Pinpoint the cell where the given text exists, returning its [x, y] midpoint coordinate. 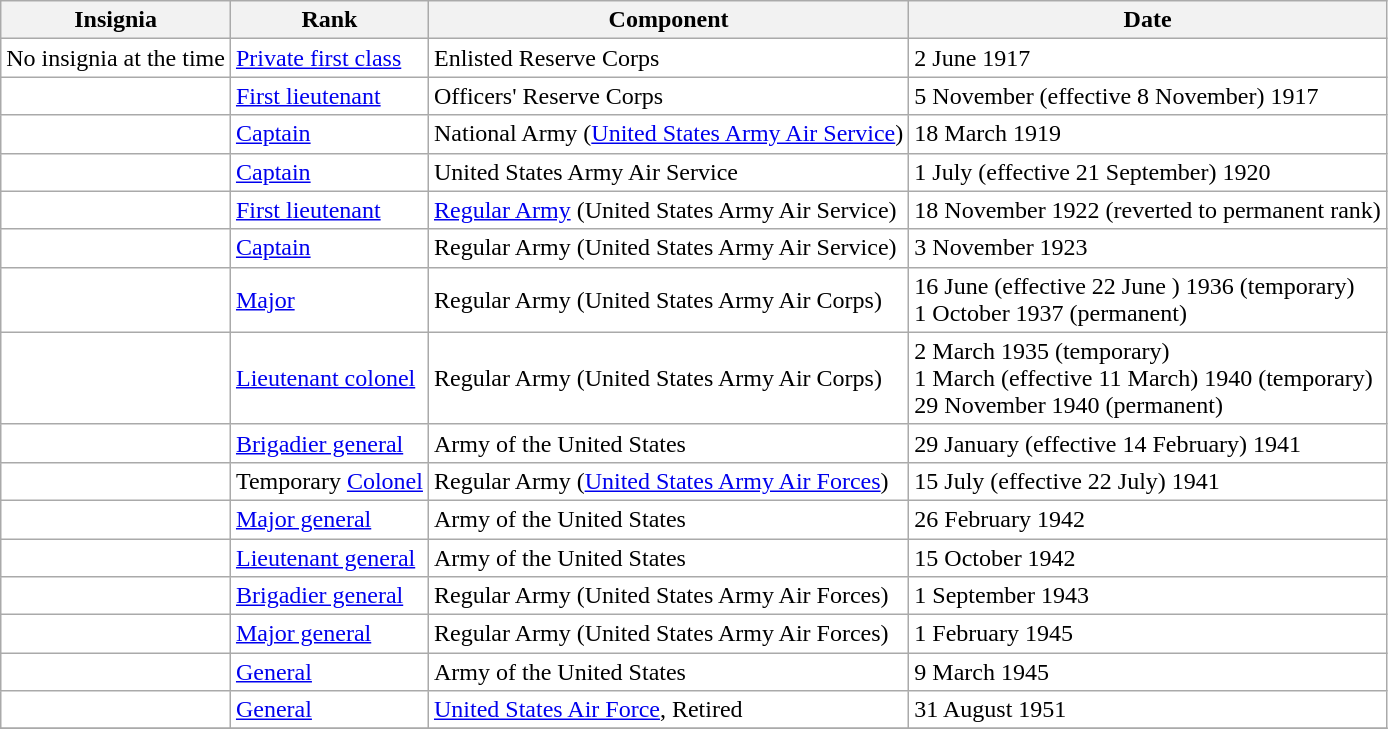
United States Air Force, Retired [668, 710]
Major [329, 300]
Component [668, 20]
3 November 1923 [1148, 248]
National Army (United States Army Air Service) [668, 134]
Private first class [329, 58]
2 March 1935 (temporary)1 March (effective 11 March) 1940 (temporary)29 November 1940 (permanent) [1148, 378]
1 July (effective 21 September) 1920 [1148, 172]
Date [1148, 20]
United States Army Air Service [668, 172]
26 February 1942 [1148, 519]
18 March 1919 [1148, 134]
31 August 1951 [1148, 710]
15 July (effective 22 July) 1941 [1148, 481]
5 November (effective 8 November) 1917 [1148, 96]
Enlisted Reserve Corps [668, 58]
1 September 1943 [1148, 596]
9 March 1945 [1148, 672]
15 October 1942 [1148, 557]
29 January (effective 14 February) 1941 [1148, 443]
16 June (effective 22 June ) 1936 (temporary)1 October 1937 (permanent) [1148, 300]
2 June 1917 [1148, 58]
Temporary Colonel [329, 481]
No insignia at the time [116, 58]
1 February 1945 [1148, 634]
Rank [329, 20]
18 November 1922 (reverted to permanent rank) [1148, 210]
Lieutenant general [329, 557]
Insignia [116, 20]
Lieutenant colonel [329, 378]
Officers' Reserve Corps [668, 96]
